Scan for the cell matching the given text and deliver its [x, y] coordinate at center. 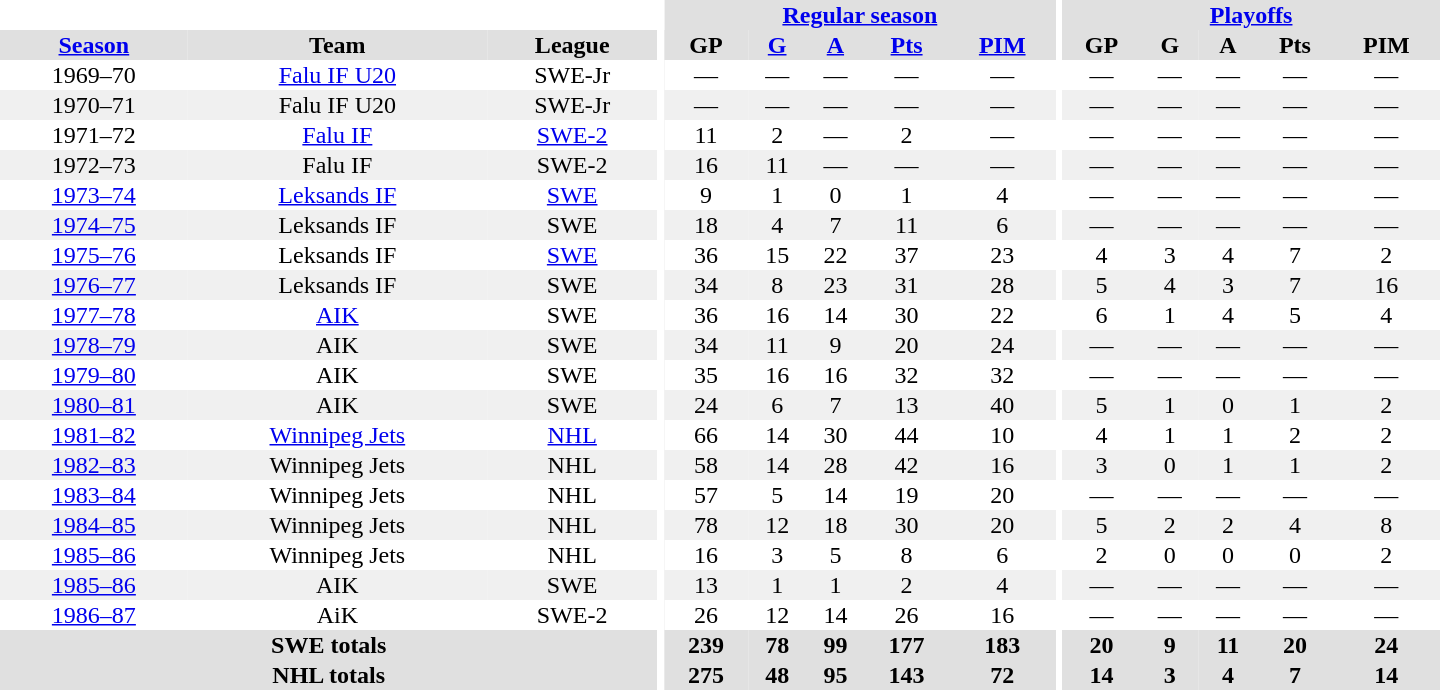
1973–74 [94, 195]
1978–79 [94, 345]
42 [907, 465]
1969–70 [94, 75]
NHL totals [328, 675]
19 [907, 495]
15 [777, 255]
AiK [338, 615]
1977–78 [94, 315]
Regular season [860, 15]
1975–76 [94, 255]
1972–73 [94, 165]
1982–83 [94, 465]
SWE totals [328, 645]
58 [706, 465]
72 [1002, 675]
239 [706, 645]
48 [777, 675]
95 [835, 675]
Season [94, 45]
31 [907, 285]
1981–82 [94, 435]
37 [907, 255]
177 [907, 645]
275 [706, 675]
57 [706, 495]
66 [706, 435]
1983–84 [94, 495]
1970–71 [94, 105]
1986–87 [94, 615]
Playoffs [1251, 15]
League [572, 45]
183 [1002, 645]
1974–75 [94, 225]
99 [835, 645]
1979–80 [94, 375]
1971–72 [94, 135]
44 [907, 435]
40 [1002, 405]
35 [706, 375]
143 [907, 675]
10 [1002, 435]
1980–81 [94, 405]
Team [338, 45]
1976–77 [94, 285]
1984–85 [94, 525]
